From the cell containing the given text, extract its center point as [X, Y] coordinate. 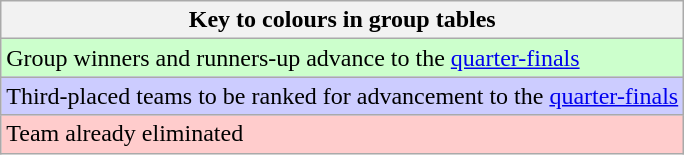
Third-placed teams to be ranked for advancement to the quarter-finals [342, 96]
Group winners and runners-up advance to the quarter-finals [342, 58]
Key to colours in group tables [342, 20]
Team already eliminated [342, 134]
